Find where the given text appears and provide that cell's center as [X, Y] coordinate. 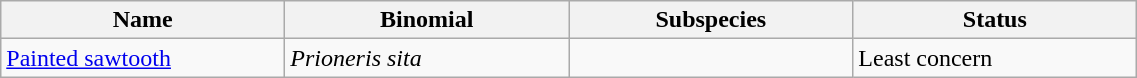
Prioneris sita [427, 58]
Painted sawtooth [143, 58]
Subspecies [711, 20]
Binomial [427, 20]
Status [995, 20]
Least concern [995, 58]
Name [143, 20]
